Locate the cell with the specified text and output its (X, Y) center coordinate. 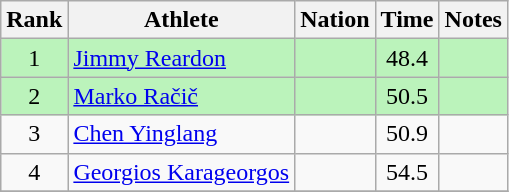
3 (34, 134)
Athlete (182, 20)
Chen Yinglang (182, 134)
Time (407, 20)
Rank (34, 20)
Jimmy Reardon (182, 58)
50.9 (407, 134)
1 (34, 58)
2 (34, 96)
Nation (335, 20)
50.5 (407, 96)
Notes (473, 20)
48.4 (407, 58)
4 (34, 172)
54.5 (407, 172)
Georgios Karageorgos (182, 172)
Marko Račič (182, 96)
